Provide the [x, y] coordinate of the cell's center where the given text is located.  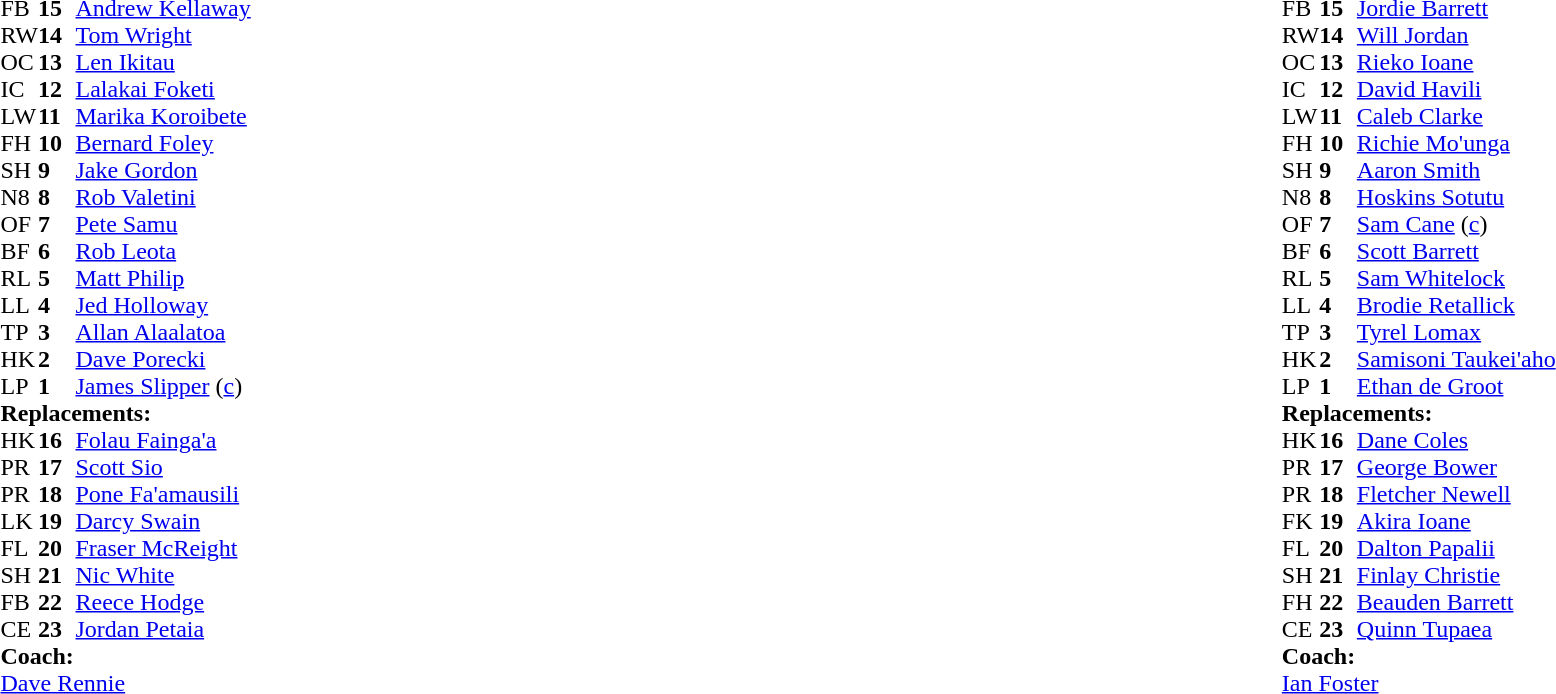
Scott Sio [164, 468]
Reece Hodge [164, 602]
LK [19, 522]
Richie Mo'unga [1456, 144]
Pone Fa'amausili [164, 494]
Sam Whitelock [1456, 278]
Marika Koroibete [164, 116]
Dave Porecki [164, 360]
Folau Fainga'a [164, 440]
Beauden Barrett [1456, 602]
Allan Alaalatoa [164, 332]
Aaron Smith [1456, 170]
Dane Coles [1456, 440]
Quinn Tupaea [1456, 630]
Bernard Foley [164, 144]
Tom Wright [164, 36]
Caleb Clarke [1456, 116]
Will Jordan [1456, 36]
Sam Cane (c) [1456, 224]
Samisoni Taukei'aho [1456, 360]
Lalakai Foketi [164, 90]
Len Ikitau [164, 62]
Fraser McReight [164, 548]
Ethan de Groot [1456, 386]
Hoskins Sotutu [1456, 198]
Tyrel Lomax [1456, 332]
Darcy Swain [164, 522]
Rob Valetini [164, 198]
Pete Samu [164, 224]
Matt Philip [164, 278]
Jordan Petaia [164, 630]
Rob Leota [164, 252]
George Bower [1456, 468]
Rieko Ioane [1456, 62]
Brodie Retallick [1456, 306]
Akira Ioane [1456, 522]
Scott Barrett [1456, 252]
Dalton Papalii [1456, 548]
David Havili [1456, 90]
Fletcher Newell [1456, 494]
Jake Gordon [164, 170]
Jed Holloway [164, 306]
FK [1301, 522]
FB [19, 602]
James Slipper (c) [164, 386]
Finlay Christie [1456, 576]
Nic White [164, 576]
